Find where the given text appears and provide that cell's center as (x, y) coordinate. 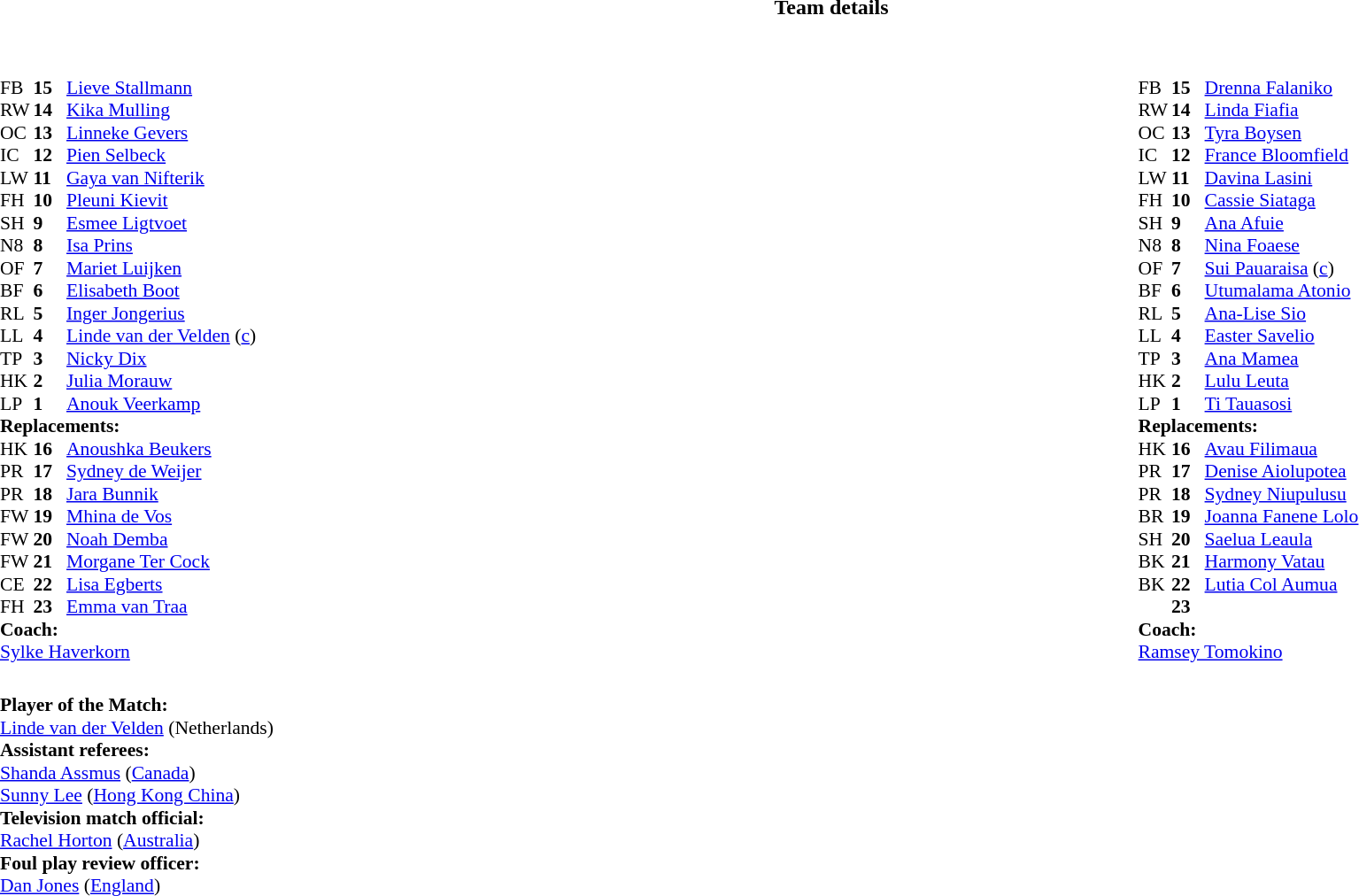
Kika Mulling (161, 111)
Harmony Vatau (1282, 562)
Anouk Veerkamp (161, 404)
France Bloomfield (1282, 155)
Linneke Gevers (161, 133)
Lieve Stallmann (161, 88)
Noah Demba (161, 539)
Davina Lasini (1282, 178)
Avau Filimaua (1282, 449)
Lutia Col Aumua (1282, 584)
Esmee Ligtvoet (161, 223)
Lulu Leuta (1282, 382)
Isa Prins (161, 245)
Linda Fiafia (1282, 111)
Julia Morauw (161, 382)
Gaya van Nifterik (161, 178)
Lisa Egberts (161, 584)
Inger Jongerius (161, 313)
Elisabeth Boot (161, 291)
Mariet Luijken (161, 268)
Linde van der Velden (c) (161, 336)
Pleuni Kievit (161, 201)
Ana Afuie (1282, 223)
Ramsey Tomokino (1248, 653)
Sui Pauaraisa (c) (1282, 268)
Pien Selbeck (161, 155)
Jara Bunnik (161, 494)
Ana-Lise Sio (1282, 313)
Ana Mamea (1282, 359)
Easter Savelio (1282, 336)
Denise Aiolupotea (1282, 472)
Tyra Boysen (1282, 133)
Cassie Siataga (1282, 201)
CE (17, 584)
Anoushka Beukers (161, 449)
BR (1155, 516)
Utumalama Atonio (1282, 291)
Morgane Ter Cock (161, 562)
Sydney de Weijer (161, 472)
Saelua Leaula (1282, 539)
Sydney Niupulusu (1282, 494)
Nina Foaese (1282, 245)
Nicky Dix (161, 359)
Mhina de Vos (161, 516)
Sylke Haverkorn (127, 653)
Emma van Traa (161, 606)
Joanna Fanene Lolo (1282, 516)
Drenna Falaniko (1282, 88)
Ti Tauasosi (1282, 404)
